Search for the cell housing the specified text and yield its [x, y] center coordinate. 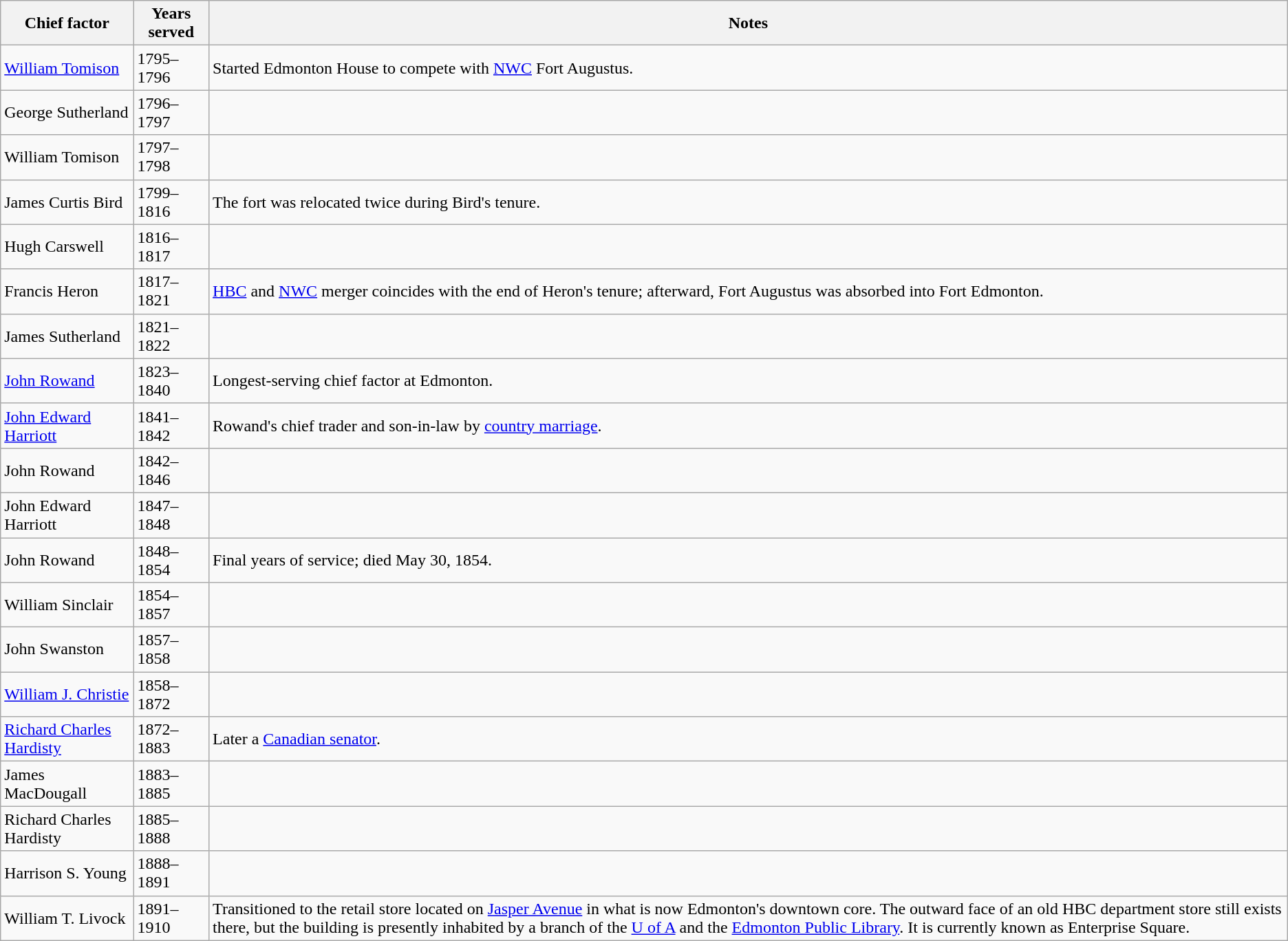
James Sutherland [67, 336]
1841–1842 [171, 425]
1854–1857 [171, 605]
HBC and NWC merger coincides with the end of Heron's tenure; afterward, Fort Augustus was absorbed into Fort Edmonton. [749, 292]
1795–1796 [171, 67]
Chief factor [67, 23]
1797–1798 [171, 157]
1796–1797 [171, 113]
1883–1885 [171, 784]
William T. Livock [67, 918]
Harrison S. Young [67, 874]
1848–1854 [171, 560]
Longest-serving chief factor at Edmonton. [749, 381]
1858–1872 [171, 695]
1888–1891 [171, 874]
William J. Christie [67, 695]
1799–1816 [171, 202]
1891–1910 [171, 918]
1821–1822 [171, 336]
James MacDougall [67, 784]
Francis Heron [67, 292]
James Curtis Bird [67, 202]
1817–1821 [171, 292]
Final years of service; died May 30, 1854. [749, 560]
1885–1888 [171, 828]
John Swanston [67, 649]
Notes [749, 23]
Later a Canadian senator. [749, 739]
Years served [171, 23]
Started Edmonton House to compete with NWC Fort Augustus. [749, 67]
1823–1840 [171, 381]
1857–1858 [171, 649]
Hugh Carswell [67, 246]
Rowand's chief trader and son-in-law by country marriage. [749, 425]
George Sutherland [67, 113]
1816–1817 [171, 246]
1847–1848 [171, 515]
William Sinclair [67, 605]
The fort was relocated twice during Bird's tenure. [749, 202]
1842–1846 [171, 470]
1872–1883 [171, 739]
